Capture the cell that displays the provided text and extract its [x, y] central coordinate. 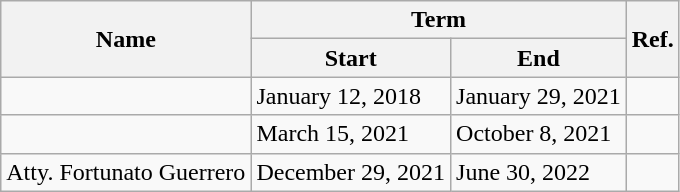
October 8, 2021 [539, 134]
January 29, 2021 [539, 96]
Start [351, 58]
Name [126, 39]
Atty. Fortunato Guerrero [126, 172]
March 15, 2021 [351, 134]
Term [438, 20]
End [539, 58]
Ref. [652, 39]
December 29, 2021 [351, 172]
June 30, 2022 [539, 172]
January 12, 2018 [351, 96]
